Scan for the cell matching the given text and deliver its [x, y] coordinate at center. 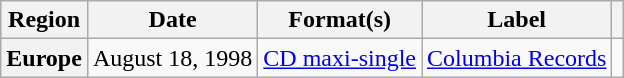
Columbia Records [517, 58]
Label [517, 20]
August 18, 1998 [172, 58]
Europe [44, 58]
Region [44, 20]
CD maxi-single [340, 58]
Date [172, 20]
Format(s) [340, 20]
